From the cell containing the given text, extract its center point as (x, y) coordinate. 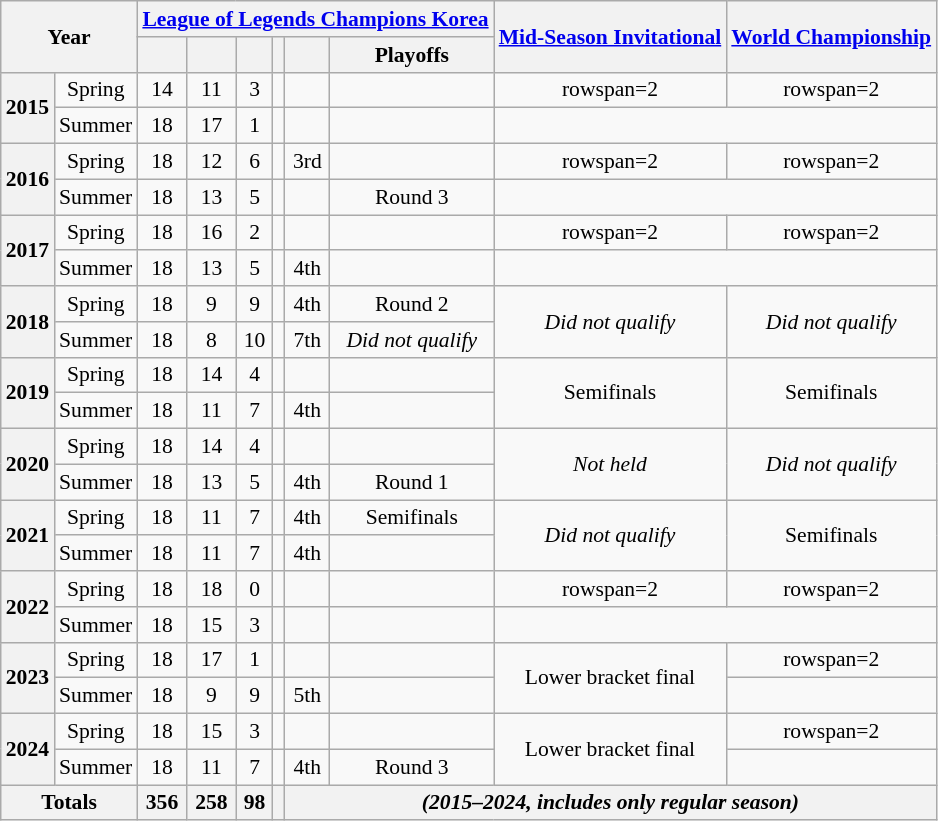
2 (254, 233)
Not held (610, 464)
3rd (308, 162)
12 (212, 162)
Round 1 (412, 482)
6 (254, 162)
Playoffs (412, 55)
0 (254, 589)
356 (162, 803)
2015 (28, 108)
2018 (28, 322)
7th (308, 340)
2023 (28, 678)
8 (212, 340)
Year (70, 36)
League of Legends Champions Korea (315, 19)
Totals (70, 803)
Mid-Season Invitational (610, 36)
(2015–2024, includes only regular season) (610, 803)
2017 (28, 250)
2021 (28, 536)
10 (254, 340)
2020 (28, 464)
16 (212, 233)
5th (308, 696)
Round 2 (412, 304)
2016 (28, 180)
2019 (28, 392)
2024 (28, 750)
98 (254, 803)
World Championship (831, 36)
258 (212, 803)
2022 (28, 606)
